Return the [x, y] coordinate for the center point of the cell that contains the specified text.  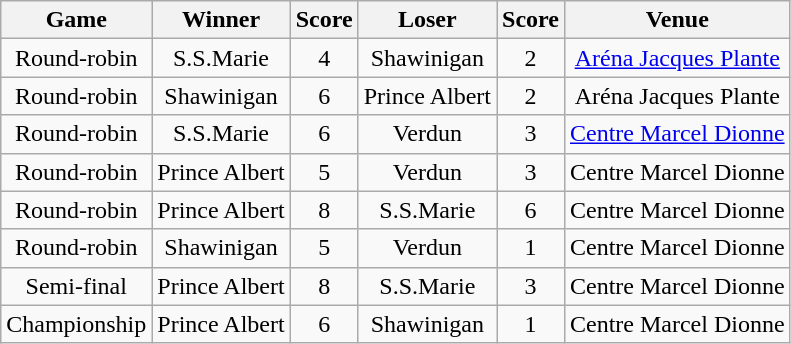
Game [76, 20]
Winner [221, 20]
Venue [677, 20]
Championship [76, 324]
4 [324, 58]
Semi-final [76, 286]
Loser [427, 20]
